Find where the given text appears and provide that cell's center as [x, y] coordinate. 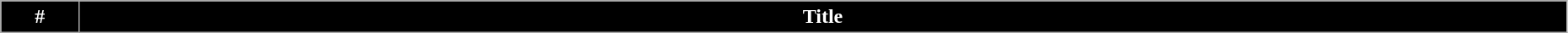
Title [823, 17]
# [40, 17]
